Scan for the cell matching the given text and deliver its [x, y] coordinate at center. 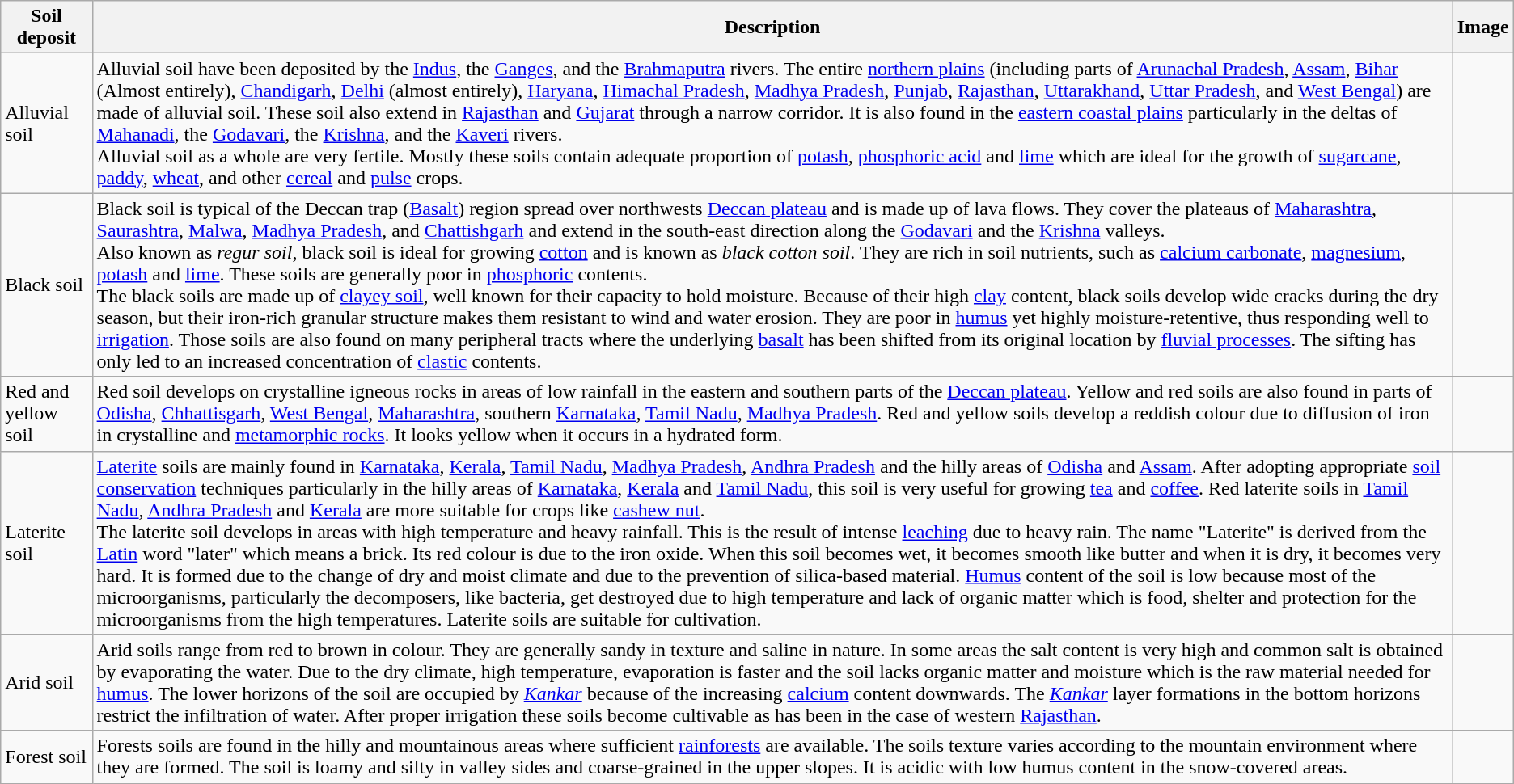
Laterite soil [47, 543]
Arid soil [47, 682]
Soil deposit [47, 27]
Forest soil [47, 757]
Black soil [47, 285]
Red and yellow soil [47, 414]
Image [1483, 27]
Alluvial soil [47, 123]
Description [772, 27]
